Locate the cell with the specified text and output its (x, y) center coordinate. 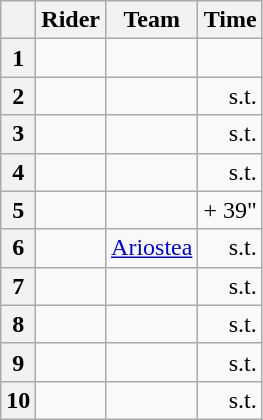
Time (230, 20)
+ 39" (230, 210)
Rider (71, 20)
10 (18, 400)
9 (18, 362)
4 (18, 172)
Ariostea (152, 248)
6 (18, 248)
Team (152, 20)
3 (18, 134)
1 (18, 58)
7 (18, 286)
8 (18, 324)
2 (18, 96)
5 (18, 210)
